Output the [X, Y] coordinate of the center of the cell containing the given text.  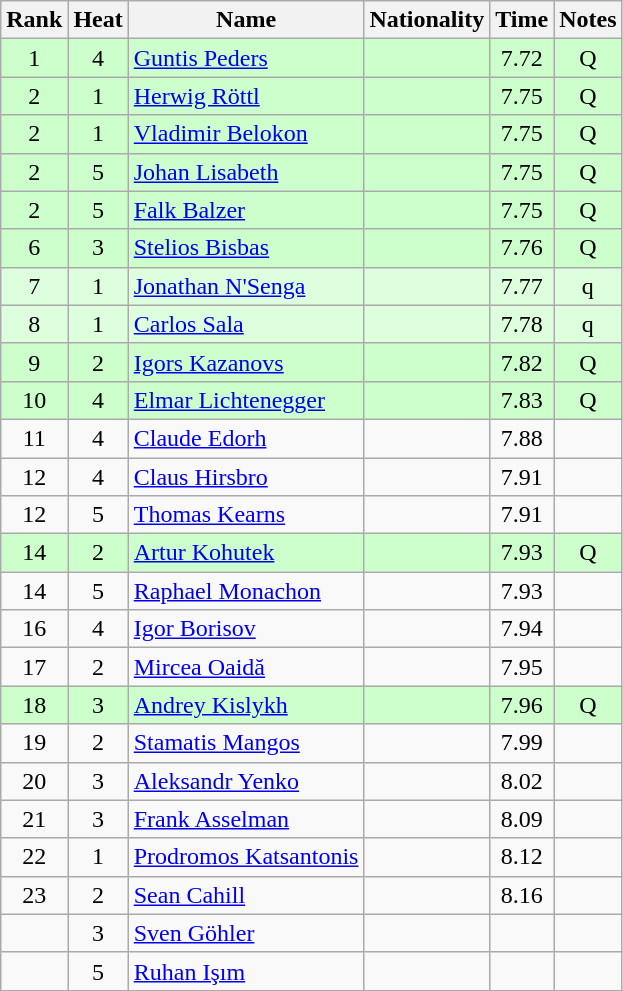
Ruhan Işım [246, 971]
18 [34, 705]
Name [246, 20]
Mircea Oaidă [246, 667]
Frank Asselman [246, 819]
Falk Balzer [246, 210]
Elmar Lichtenegger [246, 400]
9 [34, 362]
8.16 [522, 895]
11 [34, 438]
Heat [98, 20]
8.12 [522, 857]
Raphael Monachon [246, 591]
Stelios Bisbas [246, 248]
Notes [588, 20]
Igor Borisov [246, 629]
16 [34, 629]
Nationality [427, 20]
Thomas Kearns [246, 515]
Prodromos Katsantonis [246, 857]
Igors Kazanovs [246, 362]
Artur Kohutek [246, 553]
7.99 [522, 743]
7.88 [522, 438]
7.72 [522, 58]
7.77 [522, 286]
7.83 [522, 400]
22 [34, 857]
Time [522, 20]
6 [34, 248]
7.82 [522, 362]
Claus Hirsbro [246, 477]
Sven Göhler [246, 933]
21 [34, 819]
Rank [34, 20]
8.09 [522, 819]
8 [34, 324]
Jonathan N'Senga [246, 286]
7.96 [522, 705]
17 [34, 667]
7 [34, 286]
7.95 [522, 667]
Vladimir Belokon [246, 134]
10 [34, 400]
Andrey Kislykh [246, 705]
Herwig Röttl [246, 96]
Guntis Peders [246, 58]
7.76 [522, 248]
23 [34, 895]
8.02 [522, 781]
Sean Cahill [246, 895]
20 [34, 781]
Stamatis Mangos [246, 743]
Aleksandr Yenko [246, 781]
7.78 [522, 324]
Johan Lisabeth [246, 172]
Carlos Sala [246, 324]
7.94 [522, 629]
Claude Edorh [246, 438]
19 [34, 743]
